Capture the cell that displays the provided text and extract its [X, Y] central coordinate. 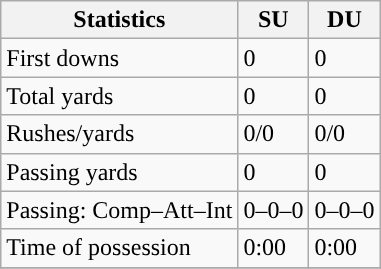
DU [344, 20]
SU [274, 20]
Total yards [120, 96]
Passing: Comp–Att–Int [120, 210]
Time of possession [120, 248]
First downs [120, 58]
Statistics [120, 20]
Rushes/yards [120, 134]
Passing yards [120, 172]
